For the text-containing cell, return its midpoint in (X, Y) coordinate format. 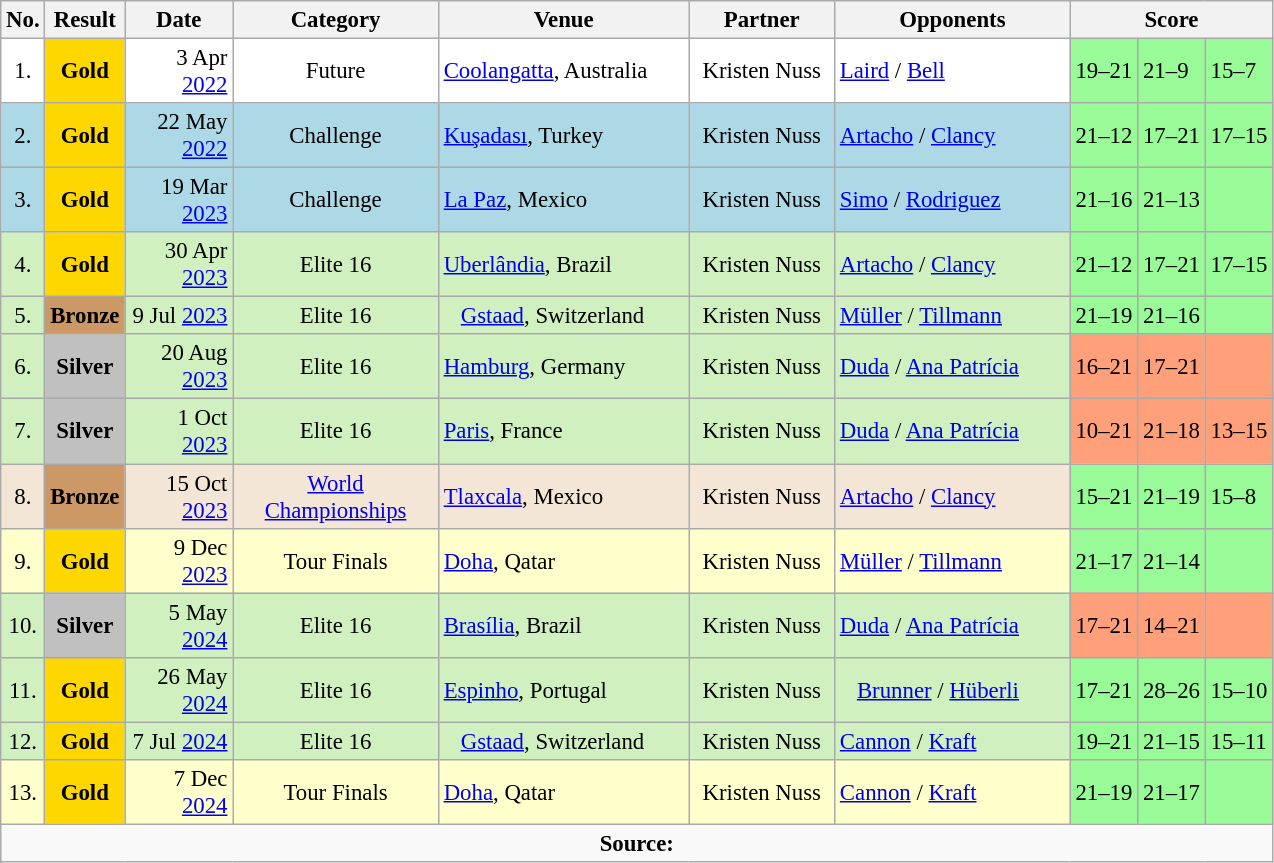
Venue (564, 20)
Source: (637, 843)
La Paz, Mexico (564, 200)
Score (1172, 20)
20 Aug 2023 (179, 366)
21–13 (1172, 200)
19 Mar 2023 (179, 200)
30 Apr 2023 (179, 264)
5 May 2024 (179, 626)
15–11 (1239, 741)
Partner (762, 20)
9. (23, 560)
Espinho, Portugal (564, 690)
Brasília, Brazil (564, 626)
Date (179, 20)
21–15 (1172, 741)
7 Dec 2024 (179, 792)
8. (23, 496)
Tlaxcala, Mexico (564, 496)
13–15 (1239, 432)
28–26 (1172, 690)
15–7 (1239, 72)
1 Oct 2023 (179, 432)
15–21 (1104, 496)
Paris, France (564, 432)
5. (23, 316)
13. (23, 792)
Opponents (953, 20)
21–9 (1172, 72)
21–14 (1172, 560)
15–10 (1239, 690)
3. (23, 200)
7 Jul 2024 (179, 741)
Brunner / Hüberli (953, 690)
Hamburg, Germany (564, 366)
3 Apr 2022 (179, 72)
9 Dec 2023 (179, 560)
7. (23, 432)
14–21 (1172, 626)
4. (23, 264)
10–21 (1104, 432)
10. (23, 626)
9 Jul 2023 (179, 316)
Kuşadası, Turkey (564, 136)
16–21 (1104, 366)
Simo / Rodriguez (953, 200)
12. (23, 741)
22 May 2022 (179, 136)
Category (336, 20)
World Championships (336, 496)
Laird / Bell (953, 72)
No. (23, 20)
1. (23, 72)
Future (336, 72)
Coolangatta, Australia (564, 72)
Result (85, 20)
2. (23, 136)
21–18 (1172, 432)
26 May 2024 (179, 690)
Uberlândia, Brazil (564, 264)
15 Oct 2023 (179, 496)
6. (23, 366)
15–8 (1239, 496)
11. (23, 690)
